Output the (x, y) coordinate of the center of the cell containing the given text.  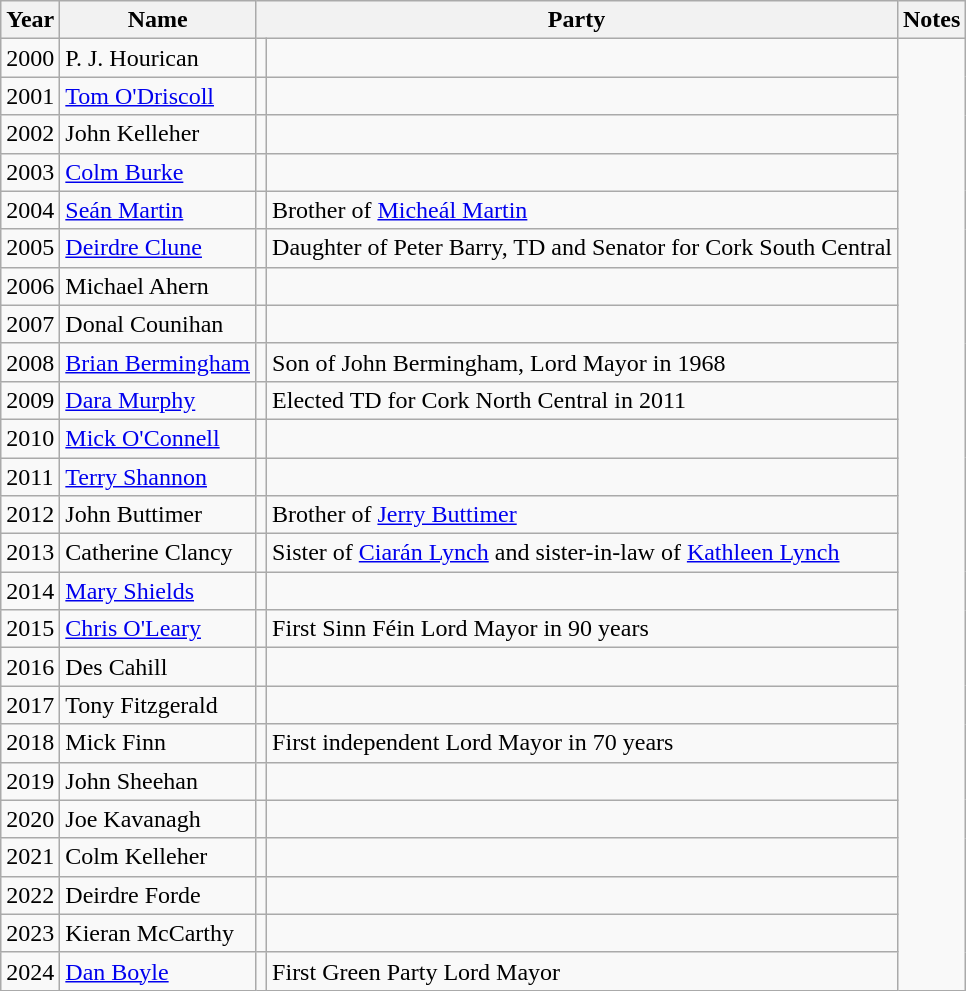
Brother of Jerry Buttimer (582, 515)
Mick O'Connell (158, 438)
2020 (30, 819)
2002 (30, 134)
Deirdre Forde (158, 895)
2011 (30, 477)
2022 (30, 895)
Kieran McCarthy (158, 933)
Joe Kavanagh (158, 819)
P. J. Hourican (158, 58)
2021 (30, 857)
Daughter of Peter Barry, TD and Senator for Cork South Central (582, 248)
Sister of Ciarán Lynch and sister-in-law of Kathleen Lynch (582, 553)
2003 (30, 172)
First Green Party Lord Mayor (582, 971)
Dan Boyle (158, 971)
John Sheehan (158, 781)
2017 (30, 705)
2001 (30, 96)
Donal Counihan (158, 324)
2005 (30, 248)
Brother of Micheál Martin (582, 210)
2007 (30, 324)
Seán Martin (158, 210)
2009 (30, 400)
First independent Lord Mayor in 70 years (582, 743)
2023 (30, 933)
2004 (30, 210)
Dara Murphy (158, 400)
Terry Shannon (158, 477)
Chris O'Leary (158, 629)
Name (158, 20)
2014 (30, 591)
2019 (30, 781)
First Sinn Féin Lord Mayor in 90 years (582, 629)
2010 (30, 438)
Colm Burke (158, 172)
John Buttimer (158, 515)
Brian Bermingham (158, 362)
2000 (30, 58)
Year (30, 20)
Notes (931, 20)
2013 (30, 553)
Elected TD for Cork North Central in 2011 (582, 400)
Tom O'Driscoll (158, 96)
2018 (30, 743)
Colm Kelleher (158, 857)
2024 (30, 971)
John Kelleher (158, 134)
Catherine Clancy (158, 553)
Tony Fitzgerald (158, 705)
2016 (30, 667)
2015 (30, 629)
2012 (30, 515)
Deirdre Clune (158, 248)
Mick Finn (158, 743)
Des Cahill (158, 667)
2006 (30, 286)
Mary Shields (158, 591)
Party (577, 20)
2008 (30, 362)
Son of John Bermingham, Lord Mayor in 1968 (582, 362)
Michael Ahern (158, 286)
